Scan for the cell matching the given text and deliver its [X, Y] coordinate at center. 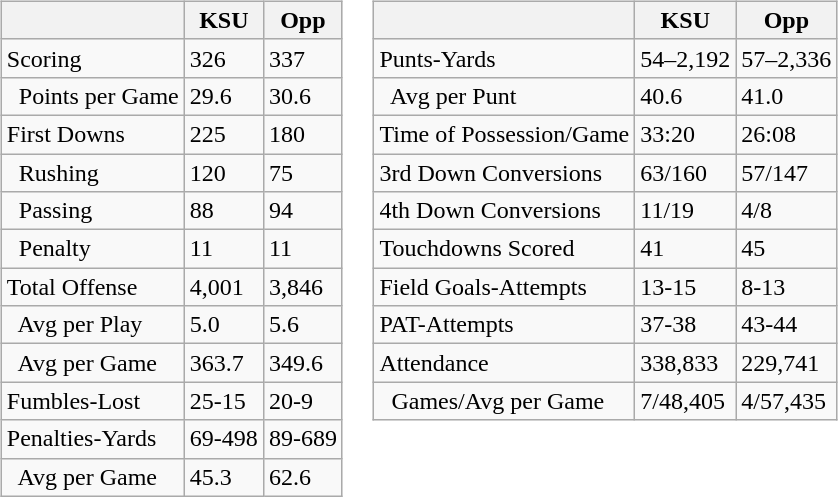
Penalties-Yards [92, 439]
30.6 [302, 96]
Total Offense [92, 287]
Scoring [92, 58]
180 [302, 134]
Points per Game [92, 96]
63/160 [686, 173]
40.6 [686, 96]
326 [224, 58]
Time of Possession/Game [504, 134]
8-13 [786, 287]
Passing [92, 211]
PAT-Attempts [504, 325]
Attendance [504, 363]
89-689 [302, 439]
37-38 [686, 325]
Touchdowns Scored [504, 249]
338,833 [686, 363]
45.3 [224, 477]
54–2,192 [686, 58]
20-9 [302, 401]
94 [302, 211]
29.6 [224, 96]
4th Down Conversions [504, 211]
Avg per Punt [504, 96]
Avg per Play [92, 325]
363.7 [224, 363]
Field Goals-Attempts [504, 287]
57–2,336 [786, 58]
5.0 [224, 325]
337 [302, 58]
4/57,435 [786, 401]
3,846 [302, 287]
57/147 [786, 173]
First Downs [92, 134]
229,741 [786, 363]
25-15 [224, 401]
120 [224, 173]
41.0 [786, 96]
33:20 [686, 134]
43-44 [786, 325]
Penalty [92, 249]
225 [224, 134]
75 [302, 173]
3rd Down Conversions [504, 173]
Rushing [92, 173]
4/8 [786, 211]
11/19 [686, 211]
45 [786, 249]
88 [224, 211]
7/48,405 [686, 401]
69-498 [224, 439]
62.6 [302, 477]
Games/Avg per Game [504, 401]
13-15 [686, 287]
26:08 [786, 134]
4,001 [224, 287]
349.6 [302, 363]
41 [686, 249]
Fumbles-Lost [92, 401]
Punts-Yards [504, 58]
5.6 [302, 325]
